Capture the cell that displays the provided text and extract its (X, Y) central coordinate. 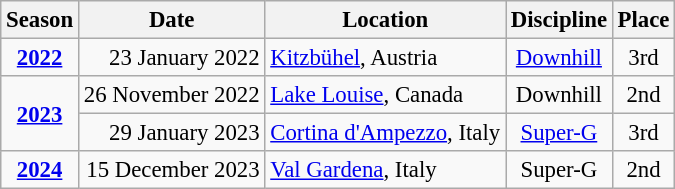
Place (643, 20)
Season (40, 20)
26 November 2022 (171, 95)
2024 (40, 170)
Val Gardena, Italy (386, 170)
Lake Louise, Canada (386, 95)
Kitzbühel, Austria (386, 58)
Cortina d'Ampezzo, Italy (386, 133)
29 January 2023 (171, 133)
23 January 2022 (171, 58)
Location (386, 20)
2022 (40, 58)
15 December 2023 (171, 170)
Discipline (560, 20)
Date (171, 20)
2023 (40, 114)
